Locate the cell with the specified text and output its (x, y) center coordinate. 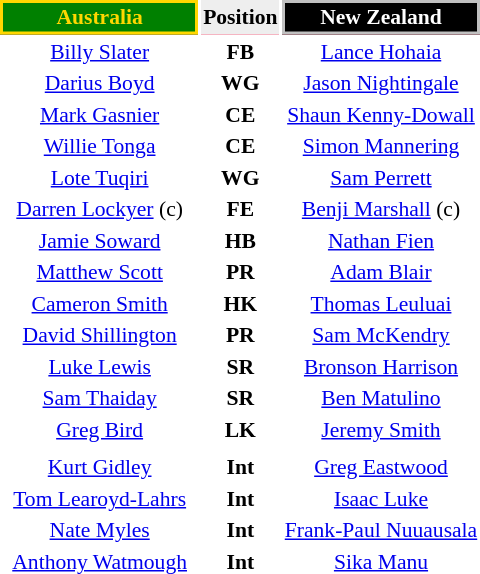
Jason Nightingale (381, 83)
Nate Myles (100, 530)
Position (240, 17)
Lote Tuqiri (100, 178)
HK (240, 304)
David Shillington (100, 335)
Thomas Leuluai (381, 304)
Greg Eastwood (381, 467)
Tom Learoyd-Lahrs (100, 498)
Isaac Luke (381, 498)
Simon Mannering (381, 146)
Billy Slater (100, 52)
Adam Blair (381, 272)
Kurt Gidley (100, 467)
Australia (100, 17)
Jeremy Smith (381, 430)
New Zealand (381, 17)
LK (240, 430)
Greg Bird (100, 430)
FE (240, 209)
Darius Boyd (100, 83)
Frank-Paul Nuuausala (381, 530)
Luke Lewis (100, 366)
Benji Marshall (c) (381, 209)
HB (240, 240)
Jamie Soward (100, 240)
Bronson Harrison (381, 366)
Ben Matulino (381, 398)
Willie Tonga (100, 146)
Nathan Fien (381, 240)
Darren Lockyer (c) (100, 209)
Mark Gasnier (100, 114)
Cameron Smith (100, 304)
Sam McKendry (381, 335)
Sam Thaiday (100, 398)
Sam Perrett (381, 178)
Matthew Scott (100, 272)
Shaun Kenny-Dowall (381, 114)
Lance Hohaia (381, 52)
FB (240, 52)
